Extract the (x, y) coordinate from the center of the cell holding the provided text.  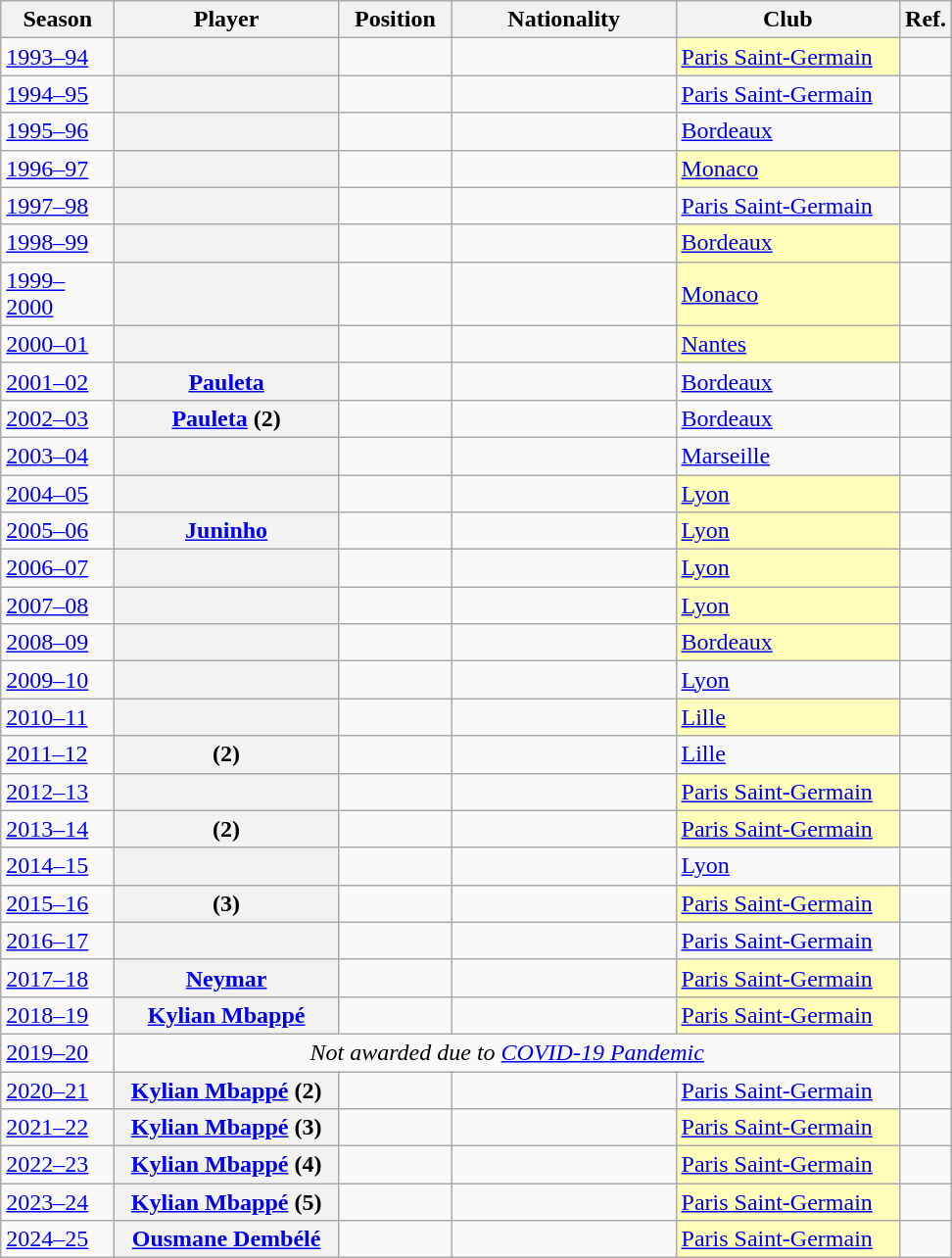
2012–13 (58, 792)
Kylian Mbappé (3) (227, 1128)
Club (787, 20)
2011–12 (58, 754)
1996–97 (58, 169)
2019–20 (58, 1052)
2022–23 (58, 1165)
2006–07 (58, 568)
2001–02 (58, 381)
Nantes (787, 344)
2024–25 (58, 1239)
2007–08 (58, 605)
Kylian Mbappé (227, 1015)
Kylian Mbappé (4) (227, 1165)
Position (395, 20)
Neymar (227, 978)
2018–19 (58, 1015)
Kylian Mbappé (5) (227, 1202)
2005–06 (58, 531)
2020–21 (58, 1090)
Juninho (227, 531)
2023–24 (58, 1202)
1993–94 (58, 57)
1995–96 (58, 131)
1998–99 (58, 243)
Ousmane Dembélé (227, 1239)
Pauleta (2) (227, 418)
2017–18 (58, 978)
2002–03 (58, 418)
Pauleta (227, 381)
Kylian Mbappé (2) (227, 1090)
1994–95 (58, 94)
Nationality (564, 20)
2010–11 (58, 717)
2016–17 (58, 941)
Player (227, 20)
2015–16 (58, 903)
Ref. (927, 20)
(3) (227, 903)
2004–05 (58, 493)
2014–15 (58, 866)
1999–2000 (58, 294)
1997–98 (58, 206)
Season (58, 20)
2000–01 (58, 344)
2013–14 (58, 829)
2008–09 (58, 643)
2009–10 (58, 680)
2003–04 (58, 456)
Not awarded due to COVID-19 Pandemic (507, 1052)
Marseille (787, 456)
2021–22 (58, 1128)
